Find where the given text appears and provide that cell's center as [X, Y] coordinate. 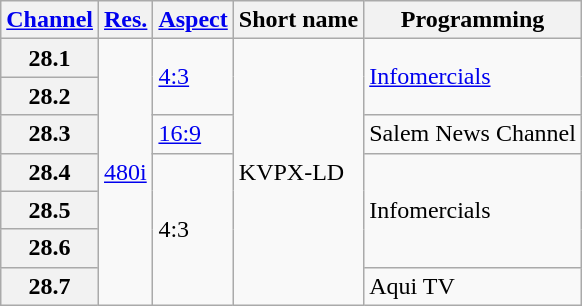
Aqui TV [473, 286]
480i [126, 172]
28.4 [50, 172]
Salem News Channel [473, 134]
Channel [50, 20]
KVPX-LD [298, 172]
Aspect [193, 20]
28.1 [50, 58]
16:9 [193, 134]
28.5 [50, 210]
28.3 [50, 134]
Programming [473, 20]
28.6 [50, 248]
Res. [126, 20]
28.2 [50, 96]
Short name [298, 20]
28.7 [50, 286]
